For the text-containing cell, return its midpoint in (x, y) coordinate format. 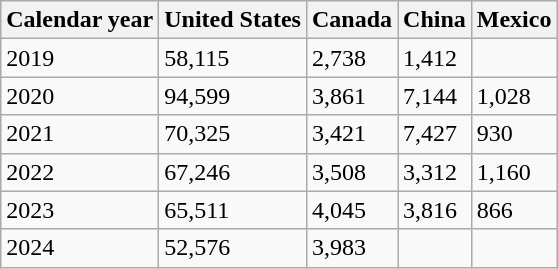
Mexico (514, 20)
7,144 (435, 96)
94,599 (233, 96)
Calendar year (80, 20)
58,115 (233, 58)
67,246 (233, 172)
2,738 (352, 58)
1,028 (514, 96)
3,508 (352, 172)
1,160 (514, 172)
2019 (80, 58)
United States (233, 20)
70,325 (233, 134)
930 (514, 134)
3,816 (435, 210)
2021 (80, 134)
3,983 (352, 248)
1,412 (435, 58)
52,576 (233, 248)
2024 (80, 248)
3,861 (352, 96)
China (435, 20)
65,511 (233, 210)
2023 (80, 210)
4,045 (352, 210)
2022 (80, 172)
7,427 (435, 134)
Canada (352, 20)
3,312 (435, 172)
3,421 (352, 134)
2020 (80, 96)
866 (514, 210)
